Search for the cell housing the specified text and yield its [x, y] center coordinate. 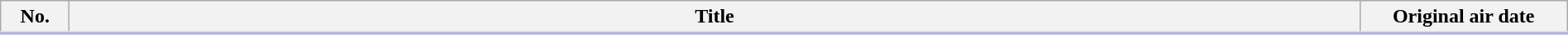
Original air date [1464, 17]
Title [715, 17]
No. [35, 17]
